Provide the [X, Y] coordinate of the cell's center where the given text is located.  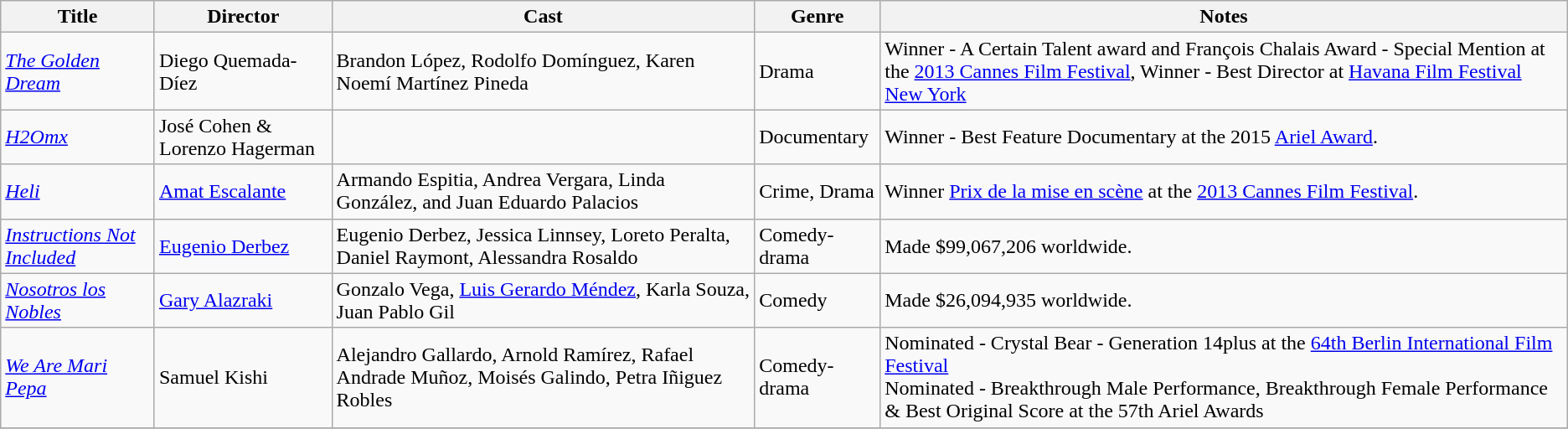
Gary Alazraki [243, 300]
The Golden Dream [78, 71]
Drama [818, 71]
Brandon López, Rodolfo Domínguez, Karen Noemí Martínez Pineda [543, 71]
Cast [543, 17]
Made $99,067,206 worldwide. [1225, 246]
Notes [1225, 17]
Eugenio Derbez [243, 246]
Director [243, 17]
Nosotros los Nobles [78, 300]
Title [78, 17]
Instructions Not Included [78, 246]
H2Omx [78, 137]
Diego Quemada-Díez [243, 71]
Crime, Drama [818, 191]
Comedy [818, 300]
Made $26,094,935 worldwide. [1225, 300]
Gonzalo Vega, Luis Gerardo Méndez, Karla Souza, Juan Pablo Gil [543, 300]
Eugenio Derbez, Jessica Linnsey, Loreto Peralta, Daniel Raymont, Alessandra Rosaldo [543, 246]
José Cohen & Lorenzo Hagerman [243, 137]
Winner - Best Feature Documentary at the 2015 Ariel Award. [1225, 137]
Samuel Kishi [243, 377]
Winner Prix de la mise en scène at the 2013 Cannes Film Festival. [1225, 191]
Heli [78, 191]
We Are Mari Pepa [78, 377]
Armando Espitia, Andrea Vergara, Linda González, and Juan Eduardo Palacios [543, 191]
Genre [818, 17]
Alejandro Gallardo, Arnold Ramírez, Rafael Andrade Muñoz, Moisés Galindo, Petra Iñiguez Robles [543, 377]
Amat Escalante [243, 191]
Documentary [818, 137]
